Extract the [X, Y] coordinate from the center of the cell holding the provided text.  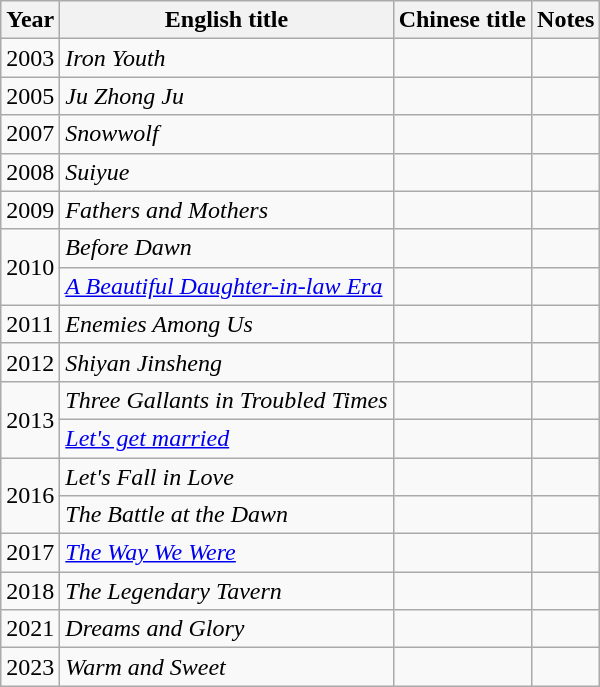
The Legendary Tavern [226, 591]
The Way We Were [226, 553]
Shiyan Jinsheng [226, 362]
English title [226, 20]
2008 [30, 172]
Before Dawn [226, 248]
2011 [30, 324]
The Battle at the Dawn [226, 515]
Let's get married [226, 438]
2023 [30, 667]
Enemies Among Us [226, 324]
Year [30, 20]
2007 [30, 134]
2013 [30, 419]
2009 [30, 210]
2005 [30, 96]
2021 [30, 629]
2018 [30, 591]
Warm and Sweet [226, 667]
Ju Zhong Ju [226, 96]
2012 [30, 362]
A Beautiful Daughter-in-law Era [226, 286]
Dreams and Glory [226, 629]
Fathers and Mothers [226, 210]
2017 [30, 553]
Chinese title [462, 20]
Let's Fall in Love [226, 477]
Suiyue [226, 172]
2016 [30, 496]
Snowwolf [226, 134]
2010 [30, 267]
2003 [30, 58]
Notes [566, 20]
Iron Youth [226, 58]
Three Gallants in Troubled Times [226, 400]
